Capture the cell that displays the provided text and extract its [X, Y] central coordinate. 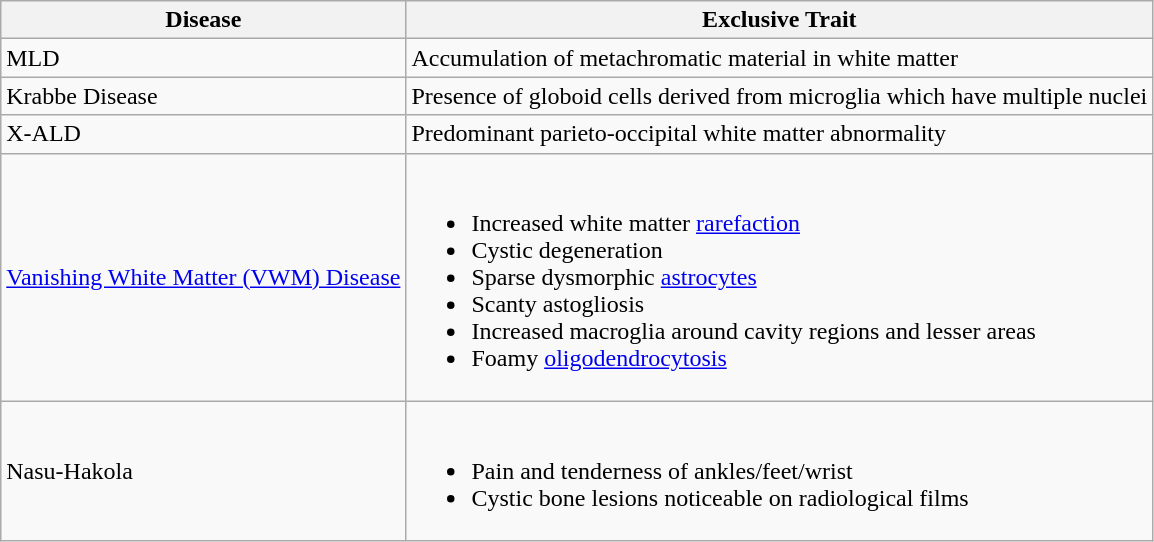
Krabbe Disease [204, 96]
Vanishing White Matter (VWM) Disease [204, 277]
Presence of globoid cells derived from microglia which have multiple nuclei [780, 96]
Disease [204, 20]
Pain and tenderness of ankles/feet/wristCystic bone lesions noticeable on radiological films [780, 471]
Predominant parieto-occipital white matter abnormality [780, 134]
MLD [204, 58]
Exclusive Trait [780, 20]
X-ALD [204, 134]
Nasu-Hakola [204, 471]
Accumulation of metachromatic material in white matter [780, 58]
